Output the (X, Y) coordinate of the center of the cell containing the given text.  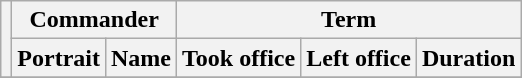
Took office (239, 58)
Name (140, 58)
Term (349, 20)
Portrait (59, 58)
Left office (359, 58)
Commander (94, 20)
Duration (468, 58)
